Pinpoint the cell where the given text exists, returning its (X, Y) midpoint coordinate. 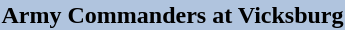
Army Commanders at Vicksburg (172, 15)
